Identify which cell holds the provided text, then report its [X, Y] central coordinate. 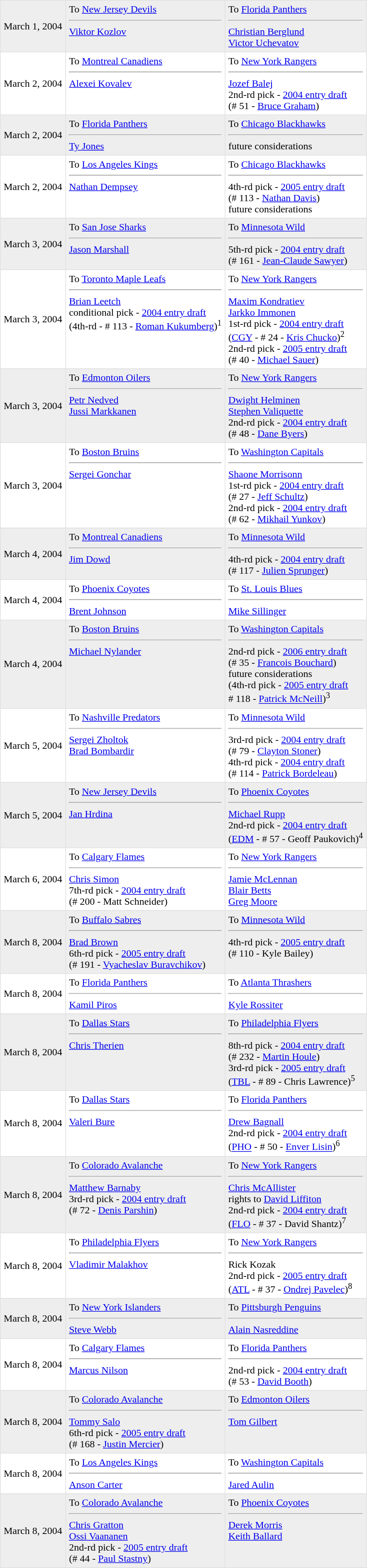
To Florida PanthersKamil Piros [145, 994]
To Boston BruinsSergei Gonchar [145, 486]
To New York RangersChris McAllisterrights to David Liffiton2nd-rd pick - 2004 entry draft(FLO - # 37 - David Shantz)7 [296, 1195]
To Washington CapitalsJared Aulin [296, 1474]
To Colorado AvalancheTommy Salo6th-rd pick - 2005 entry draft(# 168 - Justin Mercier) [145, 1422]
To Los Angeles KingsNathan Dempsey [145, 187]
To Minnesota Wild3rd-rd pick - 2004 entry draft(# 79 - Clayton Stoner)4th-rd pick - 2004 entry draft(# 114 - Patrick Bordeleau) [296, 745]
To Boston BruinsMichael Nylander [145, 664]
To New Jersey DevilsViktor Kozlov [145, 26]
To Calgary FlamesMarcus Nilson [145, 1365]
To Dallas StarsChris Therien [145, 1052]
To New York RangersDwight HelminenStephen Valiquette2nd-rd pick - 2004 entry draft(# 48 - Dane Byers) [296, 406]
To Colorado AvalancheMatthew Barnaby3rd-rd pick - 2004 entry draft(# 72 - Denis Parshin) [145, 1195]
To Minnesota Wild4th-rd pick - 2005 entry draft(# 110 - Kyle Bailey) [296, 942]
To Los Angeles KingsAnson Carter [145, 1474]
To Phoenix CoyotesMichael Rupp2nd-rd pick - 2004 entry draft(EDM - # 57 - Geoff Paukovich)4 [296, 815]
To San Jose SharksJason Marshall [145, 244]
To New Jersey DevilsJan Hrdina [145, 815]
To Montreal CanadiensJim Dowd [145, 554]
To Edmonton OilersPetr NedvedJussi Markkanen [145, 406]
To Phoenix CoyotesDerek MorrisKeith Ballard [296, 1531]
To Dallas StarsValeri Bure [145, 1123]
To Edmonton OilersTom Gilbert [296, 1422]
To Atlanta ThrashersKyle Rossiter [296, 994]
To St. Louis BluesMike Sillinger [296, 600]
To Toronto Maple LeafsBrian Leetchconditional pick - 2004 entry draft(4th-rd - # 113 - Roman Kukumberg)1 [145, 319]
To Pittsburgh Penguins Alain Nasreddine [296, 1319]
March 1, 2004 [33, 26]
To Chicago Blackhawks4th-rd pick - 2005 entry draft(# 113 - Nathan Davis) future considerations [296, 187]
To Calgary FlamesChris Simon7th-rd pick - 2004 entry draft(# 200 - Matt Schneider) [145, 879]
To Phoenix CoyotesBrent Johnson [145, 600]
To Florida Panthers2nd-rd pick - 2004 entry draft(# 53 - David Booth) [296, 1365]
To Minnesota Wild4th-rd pick - 2004 entry draft(# 117 - Julien Sprunger) [296, 554]
To Washington CapitalsShaone Morrisonn1st-rd pick - 2004 entry draft(# 27 - Jeff Schultz)2nd-rd pick - 2004 entry draft(# 62 - Mikhail Yunkov) [296, 486]
March 6, 2004 [33, 879]
To Philadelphia Flyers8th-rd pick - 2004 entry draft(# 232 - Martin Houle)3rd-rd pick - 2005 entry draft(TBL - # 89 - Chris Lawrence)5 [296, 1052]
To Florida PanthersTy Jones [145, 135]
To Minnesota Wild5th-rd pick - 2004 entry draft(# 161 - Jean-Claude Sawyer) [296, 244]
To Nashville PredatorsSergei ZholtokBrad Bombardir [145, 745]
To Florida PanthersChristian BerglundVictor Uchevatov [296, 26]
To New York Islanders Steve Webb [145, 1319]
To Buffalo SabresBrad Brown6th-rd pick - 2005 entry draft(# 191 - Vyacheslav Buravchikov) [145, 942]
To Florida PanthersDrew Bagnall2nd-rd pick - 2004 entry draft(PHO - # 50 - Enver Lisin)6 [296, 1123]
To Chicago Blackhawksfuture considerations [296, 135]
To Philadelphia FlyersVladimir Malakhov [145, 1266]
To New York RangersJozef Balej2nd-rd pick - 2004 entry draft(# 51 - Bruce Graham) [296, 83]
To New York RangersJamie McLennanBlair BettsGreg Moore [296, 879]
To Montreal CanadiensAlexei Kovalev [145, 83]
To New York RangersRick Kozak2nd-rd pick - 2005 entry draft(ATL - # 37 - Ondrej Pavelec)8 [296, 1266]
To Colorado AvalancheChris GrattonOssi Vaananen 2nd-rd pick - 2005 entry draft(# 44 - Paul Stastny) [145, 1531]
